Output the [X, Y] coordinate of the center of the cell containing the given text.  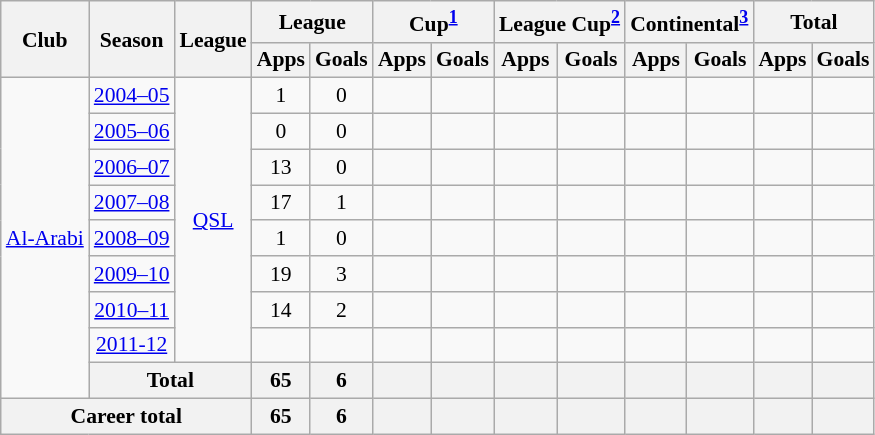
QSL [212, 220]
Cup1 [434, 22]
Al-Arabi [45, 238]
Continental3 [689, 22]
19 [281, 274]
2011-12 [132, 345]
14 [281, 310]
3 [342, 274]
2010–11 [132, 310]
2 [342, 310]
League Cup2 [560, 22]
Club [45, 40]
2005–06 [132, 132]
2008–09 [132, 239]
2004–05 [132, 96]
Season [132, 40]
17 [281, 203]
2009–10 [132, 274]
Career total [126, 417]
2007–08 [132, 203]
13 [281, 167]
2006–07 [132, 167]
